Capture the cell that displays the provided text and extract its (x, y) central coordinate. 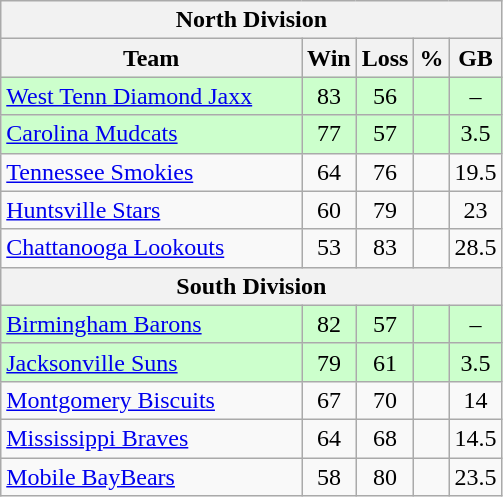
Chattanooga Lookouts (152, 248)
23 (476, 210)
82 (330, 324)
58 (330, 477)
South Division (252, 286)
West Tenn Diamond Jaxx (152, 96)
Huntsville Stars (152, 210)
North Division (252, 20)
% (432, 58)
Montgomery Biscuits (152, 400)
14.5 (476, 438)
Mobile BayBears (152, 477)
Win (330, 58)
53 (330, 248)
67 (330, 400)
60 (330, 210)
70 (385, 400)
Tennessee Smokies (152, 172)
GB (476, 58)
Jacksonville Suns (152, 362)
Carolina Mudcats (152, 134)
Loss (385, 58)
Birmingham Barons (152, 324)
77 (330, 134)
56 (385, 96)
61 (385, 362)
19.5 (476, 172)
68 (385, 438)
14 (476, 400)
80 (385, 477)
28.5 (476, 248)
23.5 (476, 477)
76 (385, 172)
Mississippi Braves (152, 438)
Team (152, 58)
